Find where the given text appears and provide that cell's center as [X, Y] coordinate. 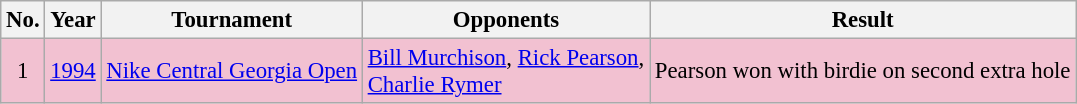
Pearson won with birdie on second extra hole [863, 72]
Tournament [232, 20]
Bill Murchison, Rick Pearson, Charlie Rymer [506, 72]
Nike Central Georgia Open [232, 72]
1994 [73, 72]
No. [23, 20]
Result [863, 20]
Year [73, 20]
Opponents [506, 20]
1 [23, 72]
